Determine the (x, y) coordinate at the center of the cell enclosing the given text.  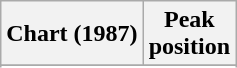
Chart (1987) (72, 34)
Peakposition (189, 34)
